Determine the (x, y) coordinate at the center of the cell enclosing the given text.  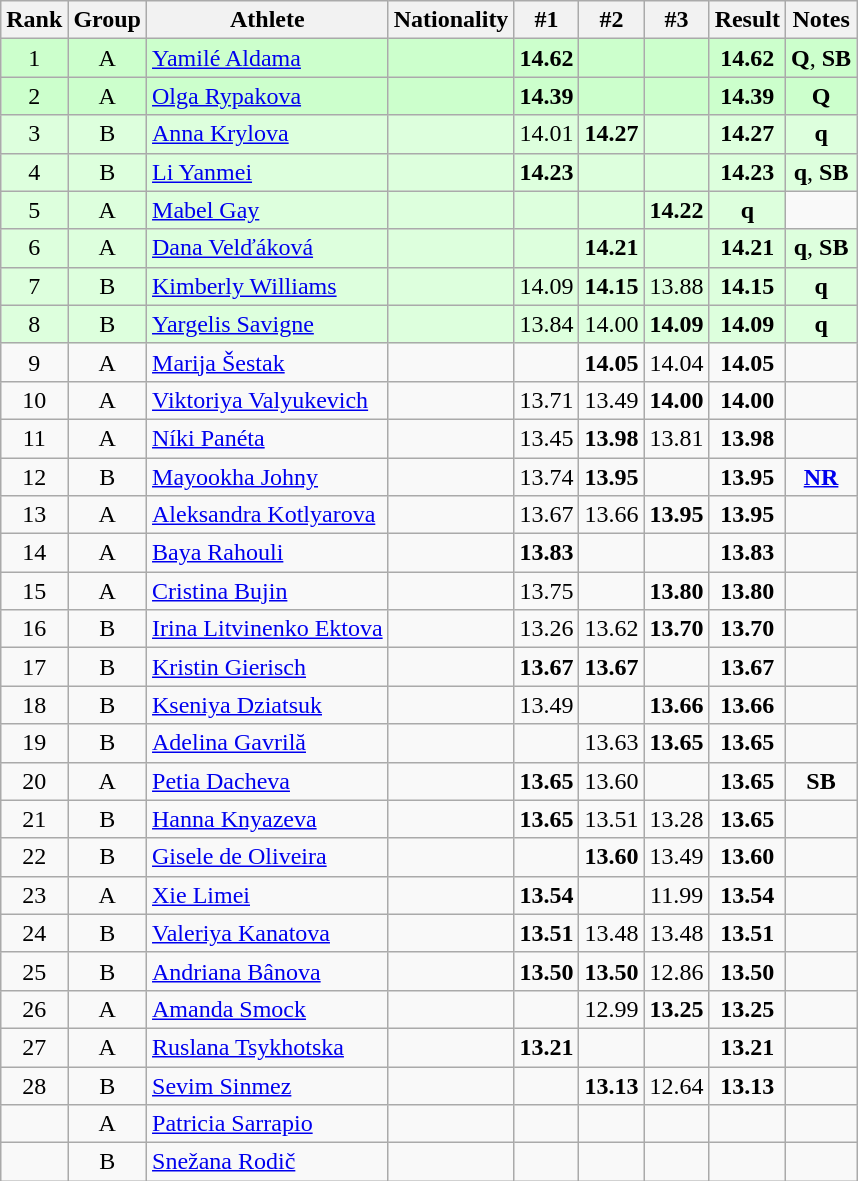
Amanda Smock (268, 1009)
#3 (676, 20)
Yamilé Aldama (268, 58)
3 (34, 134)
13.71 (546, 400)
8 (34, 324)
23 (34, 895)
Q, SB (822, 58)
15 (34, 591)
21 (34, 819)
13 (34, 515)
Aleksandra Kotlyarova (268, 515)
18 (34, 705)
Mabel Gay (268, 210)
17 (34, 667)
Kseniya Dziatsuk (268, 705)
13.81 (676, 438)
6 (34, 248)
1 (34, 58)
14 (34, 553)
Notes (822, 20)
14.04 (676, 362)
Li Yanmei (268, 172)
Kristin Gierisch (268, 667)
Petia Dacheva (268, 781)
13.88 (676, 286)
10 (34, 400)
Q (822, 96)
Sevim Sinmez (268, 1085)
Group (108, 20)
#2 (612, 20)
13.84 (546, 324)
Cristina Bujin (268, 591)
2 (34, 96)
12.64 (676, 1085)
Kimberly Williams (268, 286)
14.01 (546, 134)
Irina Litvinenko Ektova (268, 629)
Xie Limei (268, 895)
12.86 (676, 971)
14.22 (676, 210)
20 (34, 781)
#1 (546, 20)
13.45 (546, 438)
5 (34, 210)
13.28 (676, 819)
13.62 (612, 629)
7 (34, 286)
25 (34, 971)
27 (34, 1047)
SB (822, 781)
26 (34, 1009)
11 (34, 438)
9 (34, 362)
Yargelis Savigne (268, 324)
Baya Rahouli (268, 553)
Result (747, 20)
Viktoriya Valyukevich (268, 400)
Olga Rypakova (268, 96)
Adelina Gavrilă (268, 743)
Snežana Rodič (268, 1162)
NR (822, 477)
13.75 (546, 591)
22 (34, 857)
4 (34, 172)
13.74 (546, 477)
Patricia Sarrapio (268, 1124)
12.99 (612, 1009)
Valeriya Kanatova (268, 933)
19 (34, 743)
28 (34, 1085)
Ruslana Tsykhotska (268, 1047)
Anna Krylova (268, 134)
Athlete (268, 20)
Níki Panéta (268, 438)
Gisele de Oliveira (268, 857)
Mayookha Johny (268, 477)
Dana Velďáková (268, 248)
Rank (34, 20)
Hanna Knyazeva (268, 819)
12 (34, 477)
24 (34, 933)
11.99 (676, 895)
Nationality (451, 20)
13.63 (612, 743)
Andriana Bânova (268, 971)
Marija Šestak (268, 362)
16 (34, 629)
13.26 (546, 629)
